Scan for the cell matching the given text and deliver its [X, Y] coordinate at center. 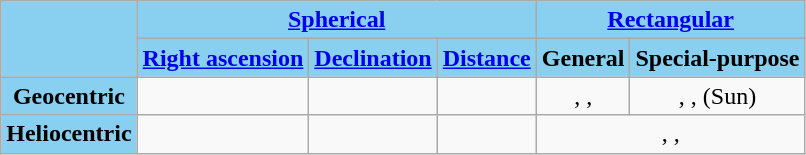
Rectangular [670, 20]
Special-purpose [718, 58]
Distance [486, 58]
Right ascension [223, 58]
, , (Sun) [718, 96]
Geocentric [69, 96]
Heliocentric [69, 134]
Spherical [336, 20]
General [583, 58]
Declination [373, 58]
